Pinpoint the cell where the given text exists, returning its (X, Y) midpoint coordinate. 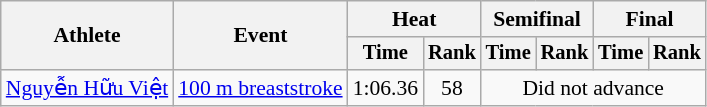
Did not advance (594, 88)
1:06.36 (386, 88)
Athlete (87, 36)
58 (452, 88)
100 m breaststroke (260, 88)
Nguyễn Hữu Việt (87, 88)
Final (649, 19)
Heat (414, 19)
Event (260, 36)
Semifinal (537, 19)
